Scan for the cell matching the given text and deliver its (x, y) coordinate at center. 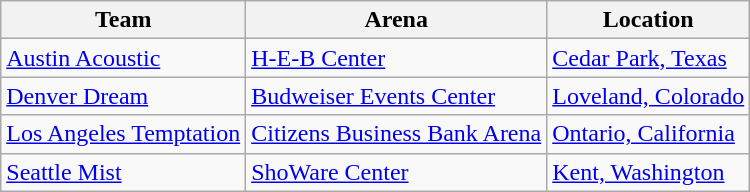
Location (648, 20)
Loveland, Colorado (648, 96)
Kent, Washington (648, 172)
H-E-B Center (396, 58)
Cedar Park, Texas (648, 58)
Austin Acoustic (124, 58)
Citizens Business Bank Arena (396, 134)
ShoWare Center (396, 172)
Ontario, California (648, 134)
Los Angeles Temptation (124, 134)
Team (124, 20)
Budweiser Events Center (396, 96)
Arena (396, 20)
Seattle Mist (124, 172)
Denver Dream (124, 96)
